Search for the cell housing the specified text and yield its (x, y) center coordinate. 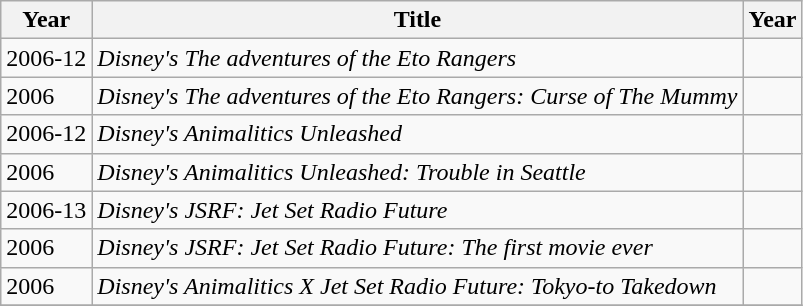
Disney's The adventures of the Eto Rangers (418, 58)
Disney's Animalitics Unleashed: Trouble in Seattle (418, 172)
Disney's Animalitics X Jet Set Radio Future: Tokyo-to Takedown (418, 286)
Disney's JSRF: Jet Set Radio Future: The first movie ever (418, 248)
Disney's Animalitics Unleashed (418, 134)
Disney's JSRF: Jet Set Radio Future (418, 210)
Title (418, 20)
2006-13 (46, 210)
Disney's The adventures of the Eto Rangers: Curse of The Mummy (418, 96)
